Find where the given text appears and provide that cell's center as (X, Y) coordinate. 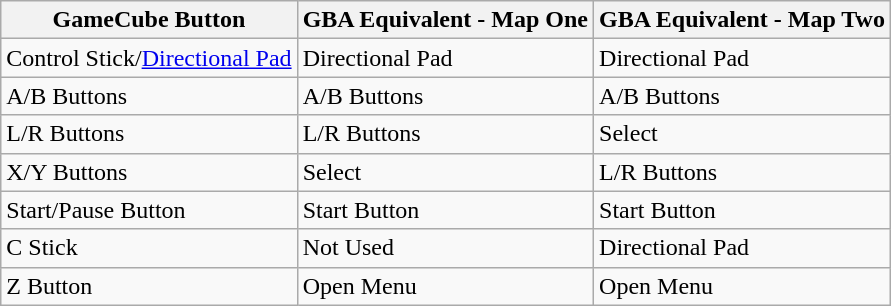
Control Stick/Directional Pad (149, 58)
Start/Pause Button (149, 210)
GBA Equivalent - Map Two (742, 20)
GBA Equivalent - Map One (445, 20)
GameCube Button (149, 20)
X/Y Buttons (149, 172)
Not Used (445, 248)
C Stick (149, 248)
Z Button (149, 286)
